Detect which cell encompasses the target text, then output its (X, Y) center coordinate. 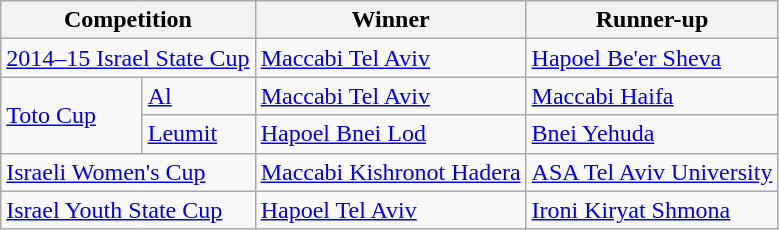
Maccabi Kishronot Hadera (390, 172)
Ironi Kiryat Shmona (652, 210)
Al (198, 96)
Hapoel Bnei Lod (390, 134)
Toto Cup (72, 115)
Hapoel Tel Aviv (390, 210)
2014–15 Israel State Cup (128, 58)
Winner (390, 20)
ASA Tel Aviv University (652, 172)
Maccabi Haifa (652, 96)
Runner-up (652, 20)
Bnei Yehuda (652, 134)
Hapoel Be'er Sheva (652, 58)
Israeli Women's Cup (128, 172)
Leumit (198, 134)
Competition (128, 20)
Israel Youth State Cup (128, 210)
